Determine the (X, Y) coordinate at the center of the cell enclosing the given text.  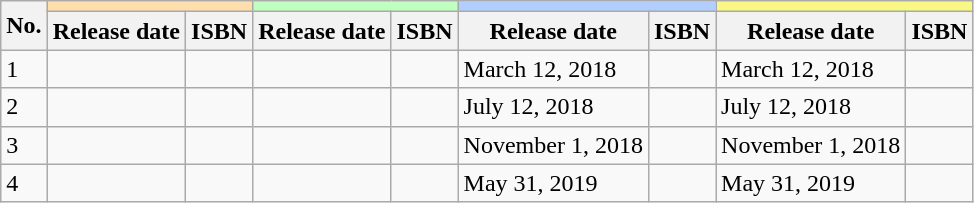
1 (24, 69)
4 (24, 183)
2 (24, 107)
No. (24, 26)
3 (24, 145)
